Return the [x, y] coordinate for the center point of the cell that contains the specified text.  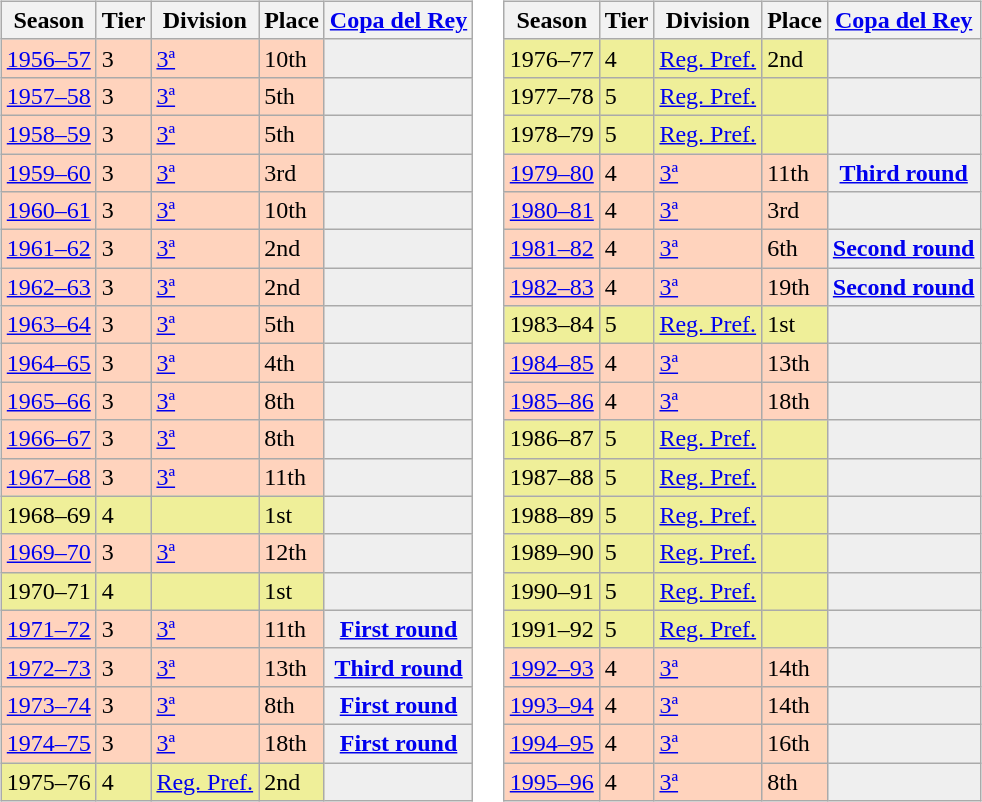
1974–75 [48, 743]
1993–94 [552, 705]
1989–90 [552, 553]
1984–85 [552, 363]
1975–76 [48, 781]
1963–64 [48, 325]
1983–84 [552, 325]
1994–95 [552, 743]
1969–70 [48, 553]
6th [795, 249]
1957–58 [48, 96]
1980–81 [552, 211]
1973–74 [48, 705]
1995–96 [552, 781]
1982–83 [552, 287]
1990–91 [552, 591]
1976–77 [552, 58]
12th [292, 553]
1961–62 [48, 249]
1962–63 [48, 287]
1956–57 [48, 58]
1985–86 [552, 401]
1970–71 [48, 591]
1966–67 [48, 439]
1972–73 [48, 667]
1981–82 [552, 249]
1959–60 [48, 173]
19th [795, 287]
1978–79 [552, 134]
4th [292, 363]
1958–59 [48, 134]
1964–65 [48, 363]
1965–66 [48, 401]
1967–68 [48, 477]
1988–89 [552, 515]
1960–61 [48, 211]
16th [795, 743]
1977–78 [552, 96]
1991–92 [552, 629]
1992–93 [552, 667]
1979–80 [552, 173]
1986–87 [552, 439]
1987–88 [552, 477]
1971–72 [48, 629]
1968–69 [48, 515]
